Output the [X, Y] coordinate of the center of the cell containing the given text.  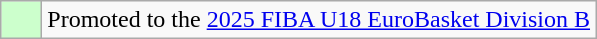
Promoted to the 2025 FIBA U18 EuroBasket Division B [319, 20]
